Extract the (x, y) coordinate from the center of the cell holding the provided text.  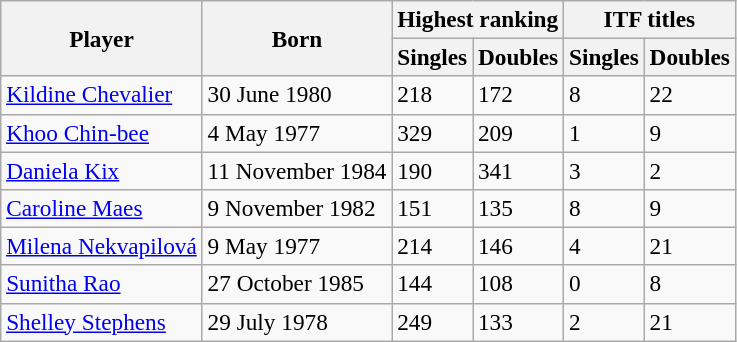
9 May 1977 (297, 246)
Shelley Stephens (102, 322)
Caroline Maes (102, 208)
214 (432, 246)
0 (604, 284)
4 (604, 246)
133 (518, 322)
ITF titles (650, 19)
Khoo Chin-bee (102, 133)
172 (518, 95)
11 November 1984 (297, 170)
4 May 1977 (297, 133)
249 (432, 322)
218 (432, 95)
29 July 1978 (297, 322)
146 (518, 246)
Daniela Kix (102, 170)
9 November 1982 (297, 208)
1 (604, 133)
144 (432, 284)
341 (518, 170)
190 (432, 170)
22 (690, 95)
3 (604, 170)
Player (102, 38)
Sunitha Rao (102, 284)
151 (432, 208)
Milena Nekvapilová (102, 246)
329 (432, 133)
209 (518, 133)
Born (297, 38)
108 (518, 284)
Highest ranking (478, 19)
27 October 1985 (297, 284)
135 (518, 208)
30 June 1980 (297, 95)
Kildine Chevalier (102, 95)
